Detect which cell encompasses the target text, then output its (X, Y) center coordinate. 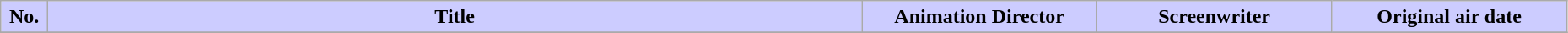
Animation Director (979, 17)
No. (24, 17)
Screenwriter (1214, 17)
Original air date (1449, 17)
Title (454, 17)
